Detect which cell encompasses the target text, then output its (X, Y) center coordinate. 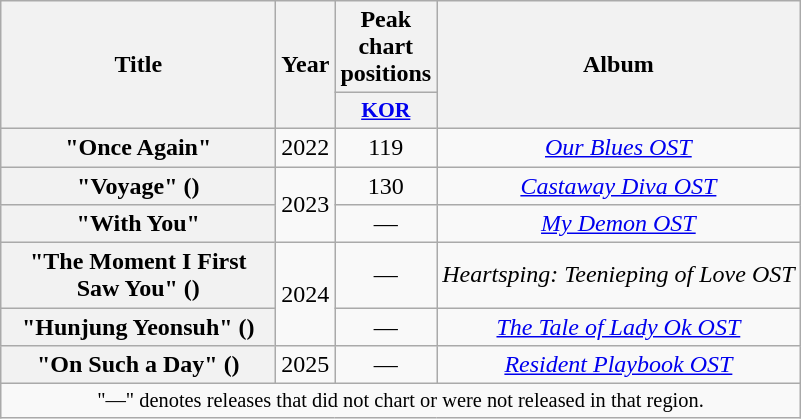
"—" denotes releases that did not chart or were not released in that region. (400, 401)
Year (306, 65)
130 (386, 185)
Castaway Diva OST (618, 185)
Heartsping: Teenieping of Love OST (618, 276)
Peakchartpositions (386, 47)
2025 (306, 365)
Album (618, 65)
My Demon OST (618, 224)
"With You" (138, 224)
Resident Playbook OST (618, 365)
119 (386, 147)
"Once Again" (138, 147)
Title (138, 65)
"Hunjung Yeonsuh" () (138, 327)
"On Such a Day" () (138, 365)
The Tale of Lady Ok OST (618, 327)
"The Moment I First Saw You" () (138, 276)
2022 (306, 147)
2023 (306, 204)
KOR (386, 111)
"Voyage" () (138, 185)
Our Blues OST (618, 147)
2024 (306, 294)
